Extract the (x, y) coordinate from the center of the cell holding the provided text.  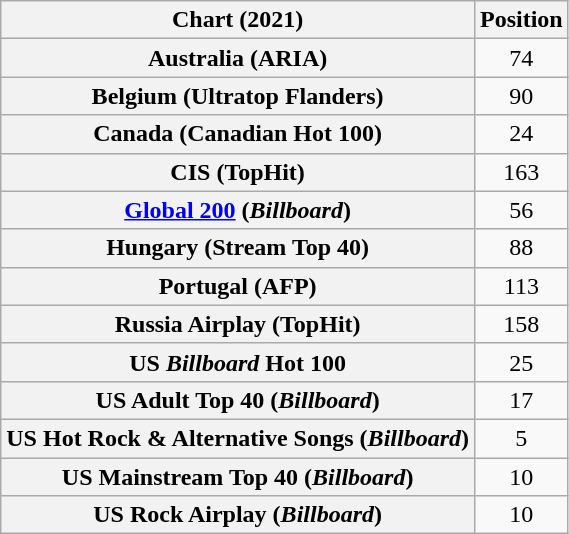
24 (521, 134)
158 (521, 324)
US Rock Airplay (Billboard) (238, 515)
Chart (2021) (238, 20)
17 (521, 400)
5 (521, 438)
CIS (TopHit) (238, 172)
US Hot Rock & Alternative Songs (Billboard) (238, 438)
Australia (ARIA) (238, 58)
Russia Airplay (TopHit) (238, 324)
163 (521, 172)
Global 200 (Billboard) (238, 210)
90 (521, 96)
US Billboard Hot 100 (238, 362)
US Mainstream Top 40 (Billboard) (238, 477)
88 (521, 248)
Position (521, 20)
113 (521, 286)
Portugal (AFP) (238, 286)
74 (521, 58)
56 (521, 210)
US Adult Top 40 (Billboard) (238, 400)
Belgium (Ultratop Flanders) (238, 96)
Hungary (Stream Top 40) (238, 248)
Canada (Canadian Hot 100) (238, 134)
25 (521, 362)
